Scan for the cell matching the given text and deliver its [X, Y] coordinate at center. 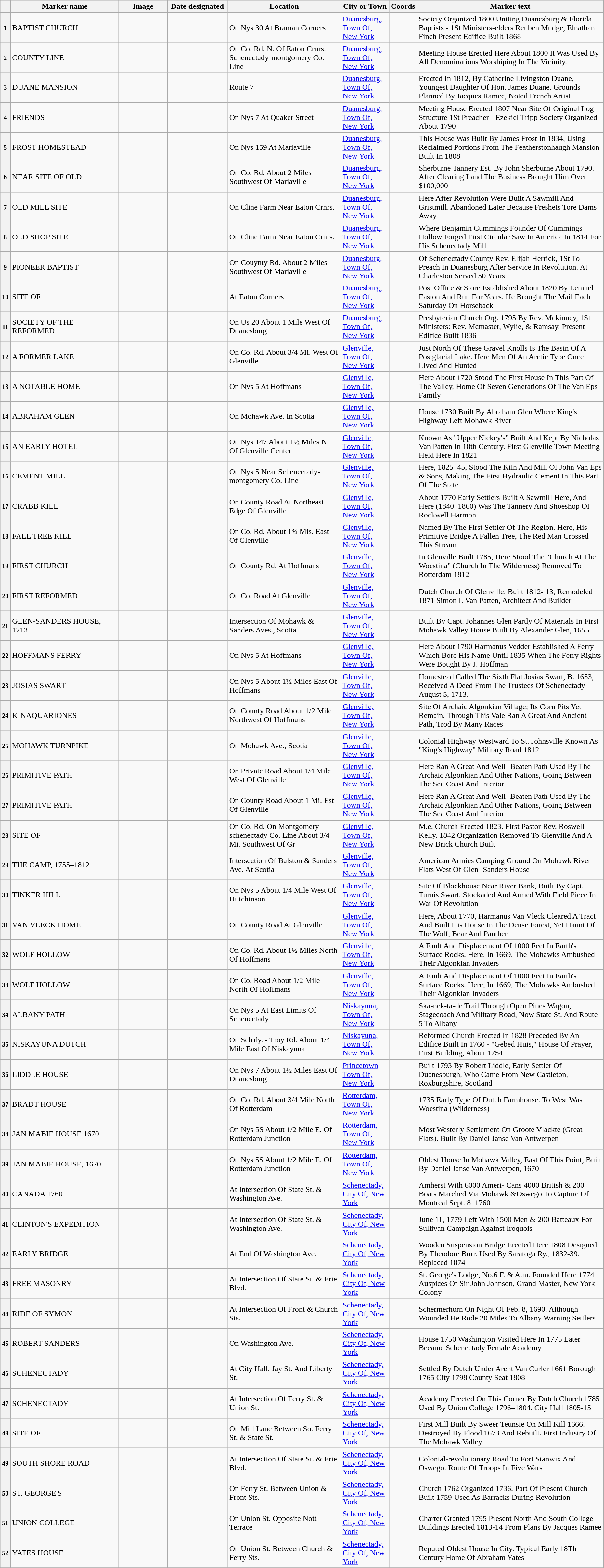
On Nys 5 At East Limits Of Schenectady [284, 1014]
On County Road At Glenville [284, 925]
Known As "Upper Nickey's" Built And Kept By Nicholas Van Patten In 18th Century. First Glenville Town Meeting Held Here In 1821 [510, 446]
COUNTY LINE [65, 57]
Marker name [65, 6]
CRABB KILL [65, 506]
Date designated [197, 6]
13 [5, 387]
14 [5, 416]
RIDE OF SYMON [65, 1314]
A FORMER LAKE [65, 357]
24 [5, 715]
32 [5, 955]
FALL TREE KILL [65, 536]
44 [5, 1314]
Here After Revolution Were Built A Sawmill And Gristmill. Abandoned Later Because Freshets Tore Dams Away [510, 207]
33 [5, 985]
Marker text [510, 6]
SOCIETY OF THE REFORMED [65, 326]
Image [143, 6]
18 [5, 536]
Sherburne Tannery Est. By John Sherburne About 1790. After Clearing Land The Business Brought Him Over $100,000 [510, 177]
On County Rd. At Hoffmans [284, 566]
On Nys 7 About 1½ Miles East Of Duanesburg [284, 1074]
Princetown, Town Of, New York [365, 1074]
31 [5, 925]
On Co. Rd. About 1¾ Mis. East Of Glenville [284, 536]
Dutch Church Of Glenville, Built 1812- 13, Remodeled 1871 Simon I. Van Patten, Architect And Builder [510, 596]
16 [5, 476]
5 [5, 147]
Of Schenectady County Rev. Elijah Herrick, 1St To Preach In Duanesburg After Service In Revolution. At Charleston Served 50 Years [510, 267]
JAN MABIE HOUSE 1670 [65, 1134]
Meeting House Erected Here About 1800 It Was Used By All Denominations Worshiping In The Vicinity. [510, 57]
On Union St. Opposite Nott Terrace [284, 1523]
21 [5, 626]
49 [5, 1463]
46 [5, 1373]
Most Westerly Settlement On Groote Vlackte (Great Flats). Built By Daniel Janse Van Antwerpen [510, 1134]
On Private Road About 1/4 Mile West Of Glenville [284, 775]
22 [5, 656]
Academy Erected On This Corner By Dutch Church 1785 Used By Union College 1796–1804. City Hall 1805-15 [510, 1403]
At Eaton Corners [284, 297]
VAN VLECK HOME [65, 925]
12 [5, 357]
Route 7 [284, 87]
36 [5, 1074]
M.e. Church Erected 1823. First Pastor Rev. Roswell Kelly. 1842 Organization Removed To Glenville And A New Brick Church Built [510, 835]
9 [5, 267]
7 [5, 207]
On Co. Rd. About 1½ Miles North Of Hoffmans [284, 955]
AN EARLY HOTEL [65, 446]
On Washington Ave. [284, 1344]
On Nys 30 At Braman Corners [284, 28]
3 [5, 87]
First Mill Built By Sweer Teunsie On Mill Kill 1666. Destroyed By Flood 1673 And Rebuilt. First Industry Of The Mohawk Valley [510, 1433]
52 [5, 1553]
Reformed Church Erected In 1828 Preceded By An Edifice Built In 1760 - "Gebed Huis," House Of Prayer, First Building, About 1754 [510, 1044]
FRIENDS [65, 117]
Post Office & Store Established About 1820 By Lemuel Easton And Run For Years. He Brought The Mail Each Saturday On Horseback [510, 297]
At End Of Washington Ave. [284, 1254]
LIDDLE HOUSE [65, 1074]
House 1730 Built By Abraham Glen Where King's Highway Left Mohawk River [510, 416]
25 [5, 745]
Location [284, 6]
On Co. Rd. About 3/4 Mile North Of Rotterdam [284, 1104]
45 [5, 1344]
48 [5, 1433]
BRADT HOUSE [65, 1104]
39 [5, 1164]
PIONEER BAPTIST [65, 267]
38 [5, 1134]
On Co. Road At Glenville [284, 596]
Erected In 1812, By Catherine Livingston Duane, Youngest Daughter Of Hon. James Duane. Grounds Planned By Jacques Ramee, Noted French Artist [510, 87]
27 [5, 805]
Meeting House Erected 1807 Near Site Of Original Log Structure 1St Preacher - Ezekiel Tripp Society Organized About 1790 [510, 117]
Built By Capt. Johannes Glen Partly Of Materials In First Mohawk Valley House Built By Alexander Glen, 1655 [510, 626]
UNION COLLEGE [65, 1523]
ABRAHAM GLEN [65, 416]
This House Was Built By James Frost In 1834, Using Reclaimed Portions From The Featherstonhaugh Mansion Built In 1808 [510, 147]
35 [5, 1044]
House 1750 Washington Visited Here In 1775 Later Became Schenectady Female Academy [510, 1344]
20 [5, 596]
23 [5, 685]
Site Of Archaic Algonkian Village; Its Corn Pits Yet Remain. Through This Vale Ran A Great And Ancient Path, Trod By Many Races [510, 715]
15 [5, 446]
Schermerhorn On Night Of Feb. 8, 1690. Although Wounded He Rode 20 Miles To Albany Warning Settlers [510, 1314]
19 [5, 566]
At Intersection Of Ferry St. & Union St. [284, 1403]
6 [5, 177]
Coords [403, 6]
Here About 1790 Harmanus Vedder Established A Ferry Which Bore His Name Until 1835 When The Ferry Rights Were Bought By J. Hoffman [510, 656]
OLD MILL SITE [65, 207]
At Intersection Of Front & Church Sts. [284, 1314]
Site Of Blockhouse Near River Bank, Built By Capt. Turnis Swart. Stockaded And Armed With Field Piece In War Of Revolution [510, 895]
About 1770 Early Settlers Built A Sawmill Here, And Here (1840–1860) Was The Tannery And Shoeshop Of Rockwell Harmon [510, 506]
JOSIAS SWART [65, 685]
30 [5, 895]
On Ferry St. Between Union & Front Sts. [284, 1493]
11 [5, 326]
SOUTH SHORE ROAD [65, 1463]
29 [5, 865]
8 [5, 237]
Colonial Highway Westward To St. Johnsville Known As "King's Highway" Military Road 1812 [510, 745]
JAN MABIE HOUSE, 1670 [65, 1164]
At City Hall, Jay St. And Liberty St. [284, 1373]
Reputed Oldest House In City. Typical Early 18Th Century Home Of Abraham Yates [510, 1553]
TINKER HILL [65, 895]
34 [5, 1014]
Intersection Of Balston & Sanders Ave. At Scotia [284, 865]
37 [5, 1104]
ALBANY PATH [65, 1014]
Here About 1720 Stood The First House In This Part Of The Valley, Home Of Seven Generations Of The Van Eps Family [510, 387]
41 [5, 1224]
On County Road At Northeast Edge Of Glenville [284, 506]
On Couynty Rd. About 2 Miles Southwest Of Mariaville [284, 267]
On Nys 7 At Quaker Street [284, 117]
ST. GEORGE'S [65, 1493]
Here, About 1770, Harmanus Van Vleck Cleared A Tract And Built His House In The Dense Forest, Yet Haunt Of The Wolf, Bear And Panther [510, 925]
On Mohawk Ave. In Scotia [284, 416]
YATES HOUSE [65, 1553]
THE CAMP, 1755–1812 [65, 865]
Intersection Of Mohawk & Sanders Aves., Scotia [284, 626]
FIRST REFORMED [65, 596]
On County Road About 1/2 Mile Northwest Of Hoffmans [284, 715]
CLINTON'S EXPEDITION [65, 1224]
St. George's Lodge, No.6 F. & A.m. Founded Here 1774 Auspices Of Sir John Johnson, Grand Master, New York Colony [510, 1283]
EARLY BRIDGE [65, 1254]
42 [5, 1254]
On Nys 5 Near Schenectady-montgomery Co. Line [284, 476]
On Nys 5 About 1½ Miles East Of Hoffmans [284, 685]
On Union St. Between Church & Ferry Sts. [284, 1553]
On Sch'dy. - Troy Rd. About 1/4 Mile East Of Niskayuna [284, 1044]
Church 1762 Organized 1736. Part Of Present Church Built 1759 Used As Barracks During Revolution [510, 1493]
26 [5, 775]
Homestead Called The Sixth Flat Josias Swart, B. 1653, Received A Deed From The Trustees Of Schenectady August 5, 1713. [510, 685]
FIRST CHURCH [65, 566]
A NOTABLE HOME [65, 387]
Here, 1825–45, Stood The Kiln And Mill Of John Van Eps & Sons, Making The First Hydraulic Cement In This Part Of The State [510, 476]
American Armies Camping Ground On Mohawk River Flats West Of Glen- Sanders House [510, 865]
Colonial-revolutionary Road To Fort Stanwix And Oswego. Route Of Troops In Five Wars [510, 1463]
Named By The First Settler Of The Region. Here, His Primitive Bridge A Fallen Tree, The Red Man Crossed This Stream [510, 536]
NEAR SITE OF OLD [65, 177]
17 [5, 506]
On Co. Rd. N. Of Eaton Crnrs. Schenectady-montgomery Co. Line [284, 57]
10 [5, 297]
Wooden Suspension Bridge Erected Here 1808 Designed By Theodore Burr. Used By Saratoga Ry., 1832-39. Replaced 1874 [510, 1254]
50 [5, 1493]
June 11, 1779 Left With 1500 Men & 200 Batteaux For Sullivan Campaign Against Iroquois [510, 1224]
40 [5, 1194]
1735 Early Type Of Dutch Farmhouse. To West Was Woestina (Wilderness) [510, 1104]
In Glenville Built 1785, Here Stood The "Church At The Woestina" (Church In The Wilderness) Removed To Rotterdam 1812 [510, 566]
1 [5, 28]
On Mill Lane Between So. Ferry St. & State St. [284, 1433]
43 [5, 1283]
City or Town [365, 6]
On Us 20 About 1 Mile West Of Duanesburg [284, 326]
FREE MASONRY [65, 1283]
Presbyterian Church Org. 1795 By Rev. Mckinney, 1St Ministers: Rev. Mcmaster, Wylie, & Ramsay. Present Edifice Built 1836 [510, 326]
Settled By Dutch Under Arent Van Curler 1661 Borough 1765 City 1798 County Seat 1808 [510, 1373]
DUANE MANSION [65, 87]
2 [5, 57]
51 [5, 1523]
Oldest House In Mohawk Valley, East Of This Point, Built By Daniel Janse Van Antwerpen, 1670 [510, 1164]
On Co. Road About 1/2 Mile North Of Hoffmans [284, 985]
Just North Of These Gravel Knolls Is The Basin Of A Postglacial Lake. Here Men Of An Arctic Type Once Lived And Hunted [510, 357]
CANADA 1760 [65, 1194]
28 [5, 835]
On Co. Rd. About 3/4 Mi. West Of Glenville [284, 357]
Charter Granted 1795 Present North And South College Buildings Erected 1813-14 From Plans By Jacques Ramee [510, 1523]
HOFFMANS FERRY [65, 656]
ROBERT SANDERS [65, 1344]
On County Road About 1 Mi. Est Of Glenville [284, 805]
Where Benjamin Cummings Founder Of Cummings Hollow Forged First Circular Saw In America In 1814 For His Schenectady Mill [510, 237]
KINAQUARIONES [65, 715]
OLD SHOP SITE [65, 237]
Built 1793 By Robert Liddle, Early Settler Of Duanesburgh, Who Came From New Castleton, Roxburgshire, Scotland [510, 1074]
On Co. Rd. About 2 Miles Southwest Of Mariaville [284, 177]
FROST HOMESTEAD [65, 147]
On Mohawk Ave., Scotia [284, 745]
NISKAYUNA DUTCH [65, 1044]
47 [5, 1403]
BAPTIST CHURCH [65, 28]
On Co. Rd. On Montgomery-schenectady Co. Line About 3/4 Mi. Southwest Of Gr [284, 835]
CEMENT MILL [65, 476]
On Nys 147 About 1½ Miles N. Of Glenville Center [284, 446]
Society Organized 1800 Uniting Duanesburg & Florida Baptists - 1St Ministers-elders Reuben Mudge, Elnathan Finch Present Edifice Built 1868 [510, 28]
MOHAWK TURNPIKE [65, 745]
4 [5, 117]
Amherst With 6000 Ameri- Cans 4000 British & 200 Boats Marched Via Mohawk &Oswego To Capture Of Montreal Sept. 8, 1760 [510, 1194]
GLEN-SANDERS HOUSE, 1713 [65, 626]
On Nys 159 At Mariaville [284, 147]
Ska-nek-ta-de Trail Through Open Pines Wagon, Stagecoach And Military Road, Now State St. And Route 5 To Albany [510, 1014]
On Nys 5 About 1/4 Mile West Of Hutchinson [284, 895]
